Scan for the cell matching the given text and deliver its [X, Y] coordinate at center. 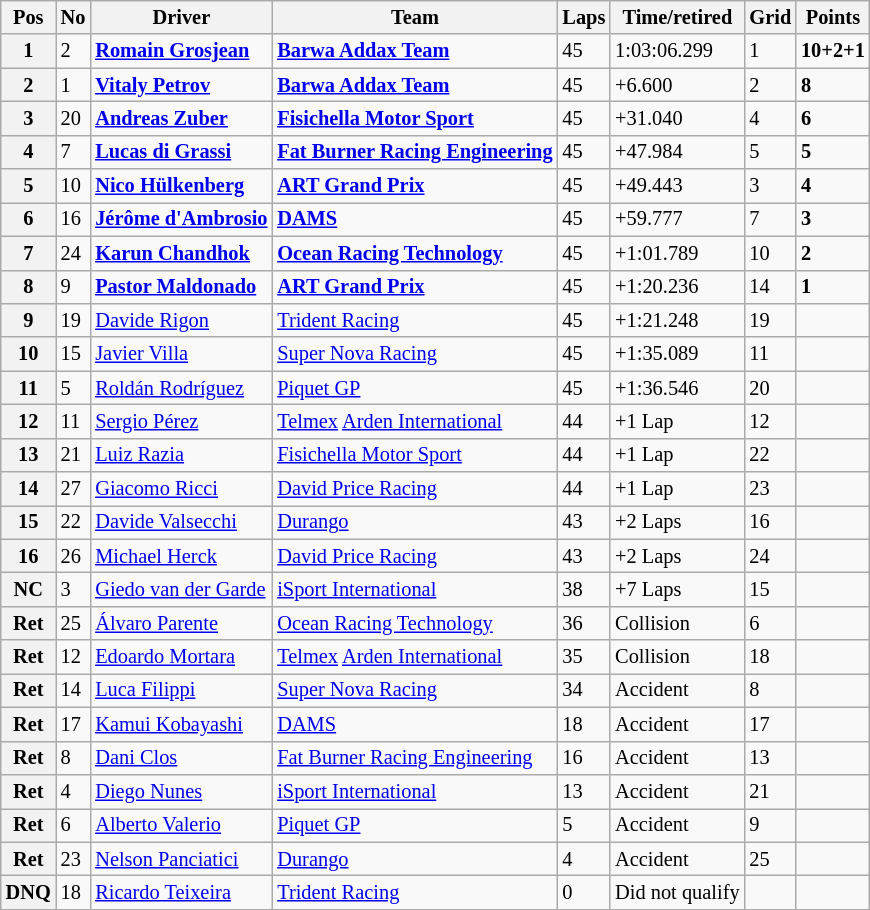
Kamui Kobayashi [181, 724]
Points [833, 17]
1:03:06.299 [677, 51]
Luiz Razia [181, 455]
36 [584, 623]
Luca Filippi [181, 690]
Vitaly Petrov [181, 85]
+6.600 [677, 85]
Roldán Rodríguez [181, 388]
+1:36.546 [677, 388]
+47.984 [677, 152]
Nelson Panciatici [181, 859]
Davide Valsecchi [181, 522]
Time/retired [677, 17]
Karun Chandhok [181, 253]
Jérôme d'Ambrosio [181, 219]
+1:35.089 [677, 354]
Giedo van der Garde [181, 589]
Davide Rigon [181, 320]
Giacomo Ricci [181, 489]
Lucas di Grassi [181, 152]
Pos [28, 17]
+1:20.236 [677, 287]
35 [584, 657]
Team [414, 17]
38 [584, 589]
Dani Clos [181, 758]
10+2+1 [833, 51]
+1:21.248 [677, 320]
Michael Herck [181, 556]
Grid [770, 17]
Andreas Zuber [181, 118]
27 [74, 489]
Diego Nunes [181, 791]
Pastor Maldonado [181, 287]
Romain Grosjean [181, 51]
+49.443 [677, 186]
Alberto Valerio [181, 825]
Edoardo Mortara [181, 657]
Did not qualify [677, 892]
No [74, 17]
Driver [181, 17]
0 [584, 892]
34 [584, 690]
26 [74, 556]
+1:01.789 [677, 253]
Nico Hülkenberg [181, 186]
+7 Laps [677, 589]
Ricardo Teixeira [181, 892]
+59.777 [677, 219]
DNQ [28, 892]
Javier Villa [181, 354]
NC [28, 589]
Laps [584, 17]
+31.040 [677, 118]
Sergio Pérez [181, 421]
Álvaro Parente [181, 623]
